Detect which cell encompasses the target text, then output its (x, y) center coordinate. 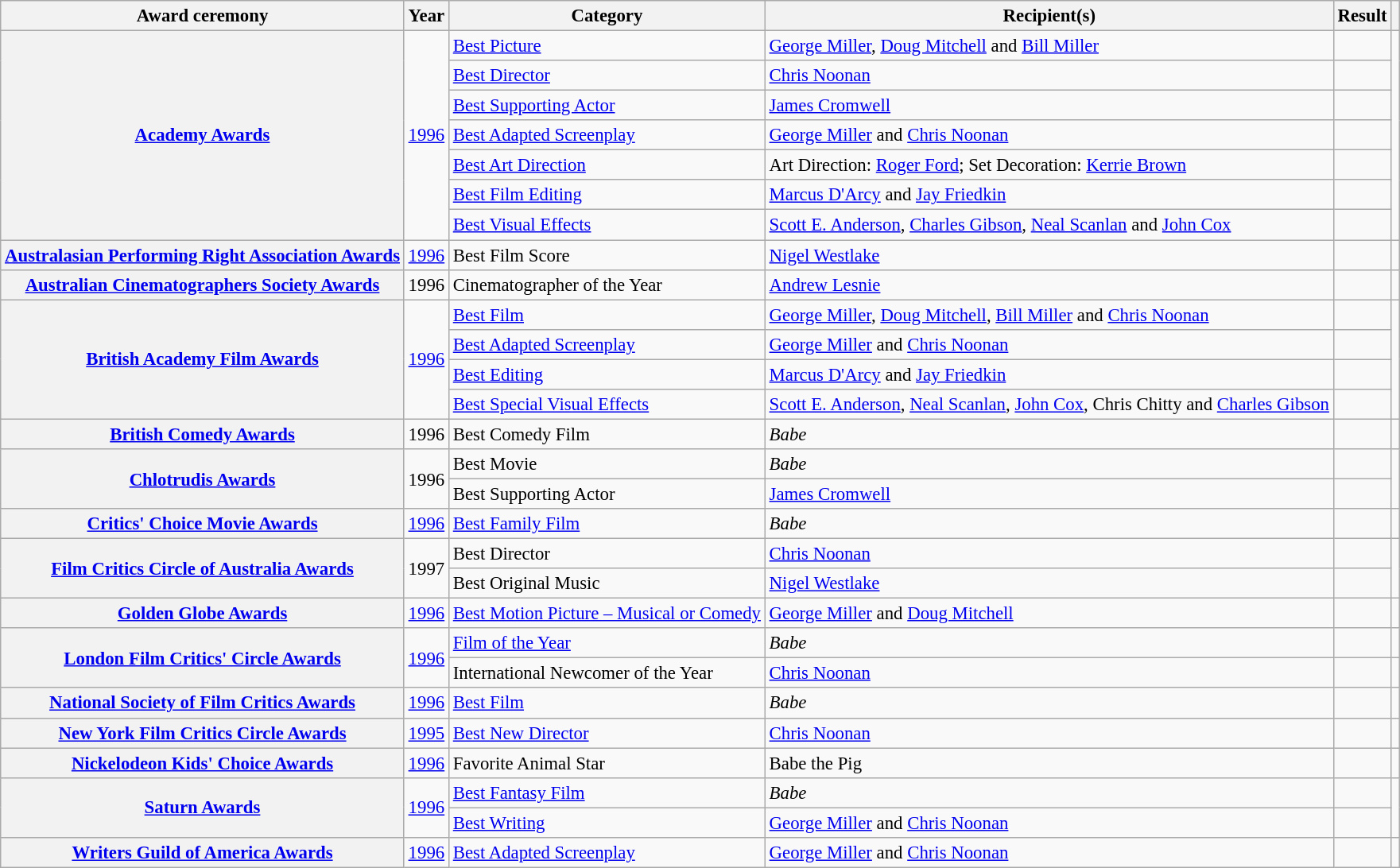
Australasian Performing Right Association Awards (203, 255)
London Film Critics' Circle Awards (203, 658)
Andrew Lesnie (1049, 285)
Best Original Music (607, 583)
British Academy Film Awards (203, 359)
Chlotrudis Awards (203, 479)
National Society of Film Critics Awards (203, 703)
Australian Cinematographers Society Awards (203, 285)
George Miller and Doug Mitchell (1049, 614)
1995 (426, 733)
Best Writing (607, 823)
Best Editing (607, 374)
Film Critics Circle of Australia Awards (203, 569)
Best Family Film (607, 524)
Art Direction: Roger Ford; Set Decoration: Kerrie Brown (1049, 165)
Favorite Animal Star (607, 763)
Babe the Pig (1049, 763)
Best Movie (607, 464)
Best Motion Picture – Musical or Comedy (607, 614)
Recipient(s) (1049, 16)
Best Visual Effects (607, 225)
Nickelodeon Kids' Choice Awards (203, 763)
Cinematographer of the Year (607, 285)
Academy Awards (203, 135)
Best Art Direction (607, 165)
Scott E. Anderson, Neal Scanlan, John Cox, Chris Chitty and Charles Gibson (1049, 405)
Film of the Year (607, 643)
Saturn Awards (203, 808)
Critics' Choice Movie Awards (203, 524)
Category (607, 16)
Best Film Editing (607, 195)
Award ceremony (203, 16)
George Miller, Doug Mitchell, Bill Miller and Chris Noonan (1049, 315)
Best Fantasy Film (607, 792)
Scott E. Anderson, Charles Gibson, Neal Scanlan and John Cox (1049, 225)
New York Film Critics Circle Awards (203, 733)
1997 (426, 569)
Best New Director (607, 733)
British Comedy Awards (203, 434)
Writers Guild of America Awards (203, 853)
International Newcomer of the Year (607, 673)
Golden Globe Awards (203, 614)
Best Film Score (607, 255)
Year (426, 16)
George Miller, Doug Mitchell and Bill Miller (1049, 46)
Result (1363, 16)
Best Picture (607, 46)
Best Special Visual Effects (607, 405)
Best Comedy Film (607, 434)
